Return the [x, y] coordinate for the center point of the cell that contains the specified text.  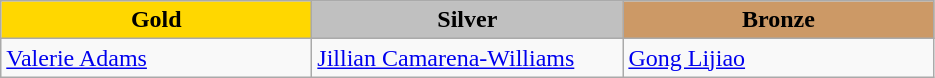
Gong Lijiao [778, 58]
Gold [156, 20]
Valerie Adams [156, 58]
Silver [468, 20]
Bronze [778, 20]
Jillian Camarena-Williams [468, 58]
